Capture the cell that displays the provided text and extract its (x, y) central coordinate. 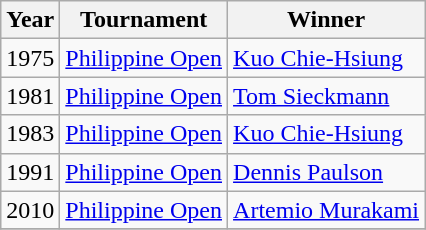
Artemio Murakami (326, 210)
1981 (30, 96)
1975 (30, 58)
1991 (30, 172)
Tom Sieckmann (326, 96)
Winner (326, 20)
2010 (30, 210)
1983 (30, 134)
Year (30, 20)
Dennis Paulson (326, 172)
Tournament (144, 20)
